Search for the cell housing the specified text and yield its [X, Y] center coordinate. 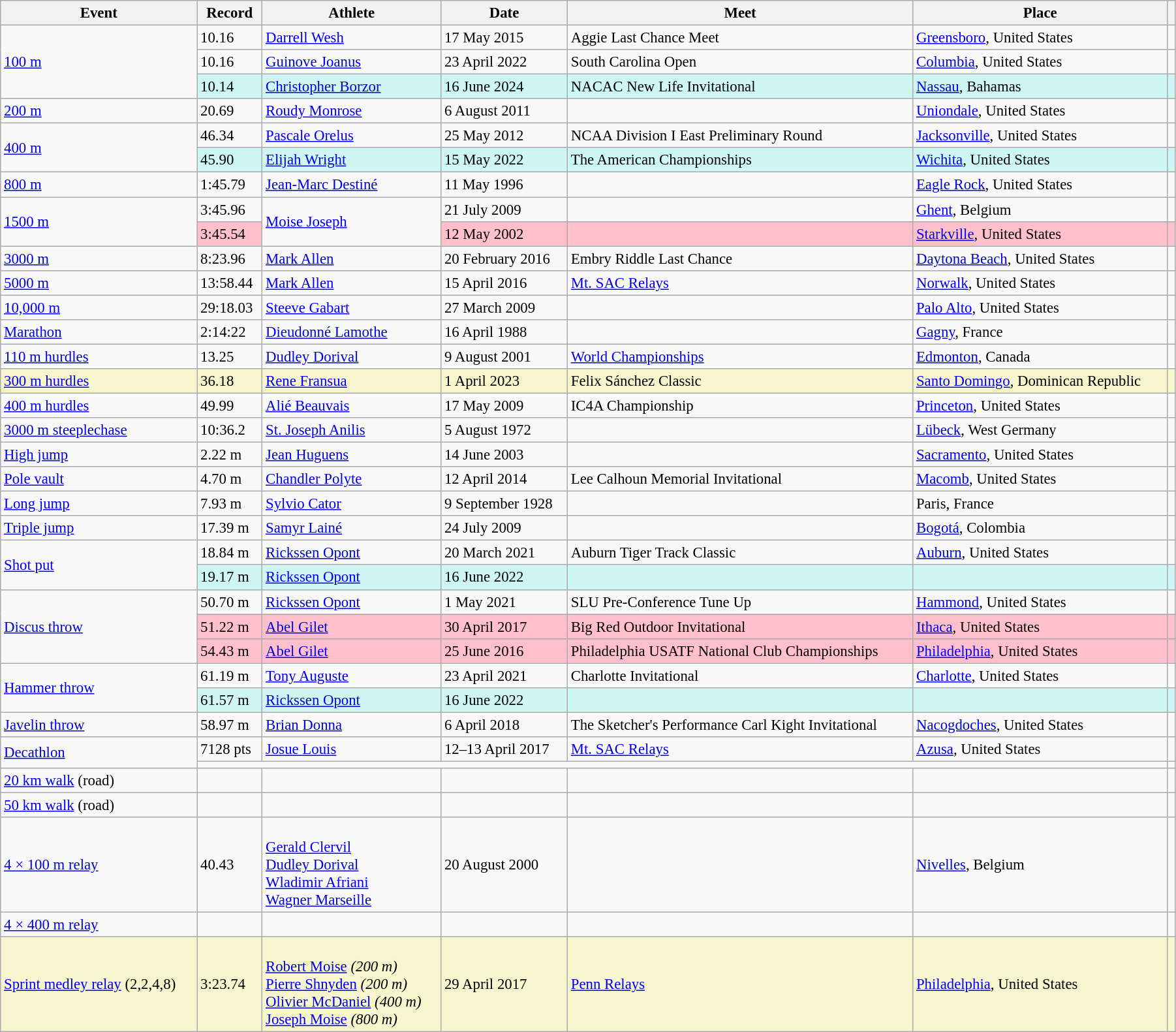
19.17 m [230, 578]
17 May 2015 [504, 38]
Nassau, Bahamas [1040, 87]
Auburn Tiger Track Classic [740, 553]
Auburn, United States [1040, 553]
Sylvio Cator [352, 504]
17 May 2009 [504, 405]
20 August 2000 [504, 865]
40.43 [230, 865]
Shot put [99, 565]
Bogotá, Colombia [1040, 528]
Uniondale, United States [1040, 111]
SLU Pre-Conference Tune Up [740, 602]
24 July 2009 [504, 528]
61.57 m [230, 700]
18.84 m [230, 553]
Penn Relays [740, 984]
17.39 m [230, 528]
Princeton, United States [1040, 405]
Record [230, 13]
Place [1040, 13]
Hammond, United States [1040, 602]
21 July 2009 [504, 210]
10.14 [230, 87]
6 April 2018 [504, 725]
50.70 m [230, 602]
South Carolina Open [740, 62]
Alié Beauvais [352, 405]
45.90 [230, 160]
20 February 2016 [504, 258]
110 m hurdles [99, 356]
Daytona Beach, United States [1040, 258]
Long jump [99, 504]
200 m [99, 111]
20 March 2021 [504, 553]
Triple jump [99, 528]
Embry Riddle Last Chance [740, 258]
Lübeck, West Germany [1040, 430]
Jean Huguens [352, 455]
300 m hurdles [99, 381]
9 August 2001 [504, 356]
1 April 2023 [504, 381]
Santo Domingo, Dominican Republic [1040, 381]
1500 m [99, 222]
Meet [740, 13]
Robert Moise (200 m)Pierre Shnyden (200 m)Olivier McDaniel (400 m)Joseph Moise (800 m) [352, 984]
7128 pts [230, 749]
Chandler Polyte [352, 479]
14 June 2003 [504, 455]
The American Championships [740, 160]
30 April 2017 [504, 627]
100 m [99, 63]
IC4A Championship [740, 405]
3:23.74 [230, 984]
Elijah Wright [352, 160]
36.18 [230, 381]
800 m [99, 185]
Javelin throw [99, 725]
12–13 April 2017 [504, 749]
2.22 m [230, 455]
400 m [99, 148]
The Sketcher's Performance Carl Kight Invitational [740, 725]
51.22 m [230, 627]
12 April 2014 [504, 479]
World Championships [740, 356]
15 May 2022 [504, 160]
Nivelles, Belgium [1040, 865]
49.99 [230, 405]
400 m hurdles [99, 405]
16 April 1988 [504, 332]
Azusa, United States [1040, 749]
NACAC New Life Invitational [740, 87]
Big Red Outdoor Invitational [740, 627]
58.97 m [230, 725]
25 May 2012 [504, 136]
Darrell Wesh [352, 38]
23 April 2021 [504, 676]
St. Joseph Anilis [352, 430]
Pascale Orelus [352, 136]
Pole vault [99, 479]
5000 m [99, 283]
NCAA Division I East Preliminary Round [740, 136]
1:45.79 [230, 185]
6 August 2011 [504, 111]
3000 m [99, 258]
Ghent, Belgium [1040, 210]
4 × 400 m relay [99, 925]
8:23.96 [230, 258]
13:58.44 [230, 283]
2:14:22 [230, 332]
25 June 2016 [504, 651]
Nacogdoches, United States [1040, 725]
10:36.2 [230, 430]
Brian Donna [352, 725]
High jump [99, 455]
Greensboro, United States [1040, 38]
Hammer throw [99, 688]
Dudley Dorival [352, 356]
3:45.54 [230, 234]
Paris, France [1040, 504]
Discus throw [99, 627]
Samyr Lainé [352, 528]
Charlotte, United States [1040, 676]
Decathlon [99, 753]
Columbia, United States [1040, 62]
Philadelphia USATF National Club Championships [740, 651]
54.43 m [230, 651]
Eagle Rock, United States [1040, 185]
Jean-Marc Destiné [352, 185]
29 April 2017 [504, 984]
Marathon [99, 332]
10,000 m [99, 307]
46.34 [230, 136]
Charlotte Invitational [740, 676]
12 May 2002 [504, 234]
16 June 2024 [504, 87]
Aggie Last Chance Meet [740, 38]
Edmonton, Canada [1040, 356]
Jacksonville, United States [1040, 136]
Starkville, United States [1040, 234]
9 September 1928 [504, 504]
Palo Alto, United States [1040, 307]
Josue Louis [352, 749]
50 km walk (road) [99, 805]
15 April 2016 [504, 283]
Sacramento, United States [1040, 455]
Christopher Borzor [352, 87]
3000 m steeplechase [99, 430]
13.25 [230, 356]
Lee Calhoun Memorial Invitational [740, 479]
Rene Fransua [352, 381]
Roudy Monrose [352, 111]
4.70 m [230, 479]
20 km walk (road) [99, 781]
Wichita, United States [1040, 160]
3:45.96 [230, 210]
Felix Sánchez Classic [740, 381]
Macomb, United States [1040, 479]
Steeve Gabart [352, 307]
5 August 1972 [504, 430]
Moise Joseph [352, 222]
27 March 2009 [504, 307]
Gagny, France [1040, 332]
Sprint medley relay (2,2,4,8) [99, 984]
Ithaca, United States [1040, 627]
29:18.03 [230, 307]
11 May 1996 [504, 185]
Date [504, 13]
Event [99, 13]
7.93 m [230, 504]
1 May 2021 [504, 602]
20.69 [230, 111]
Guinove Joanus [352, 62]
Dieudonné Lamothe [352, 332]
Athlete [352, 13]
4 × 100 m relay [99, 865]
Norwalk, United States [1040, 283]
Tony Auguste [352, 676]
Gerald ClervilDudley DorivalWladimir AfrianiWagner Marseille [352, 865]
23 April 2022 [504, 62]
61.19 m [230, 676]
